Find where the given text appears and provide that cell's center as [x, y] coordinate. 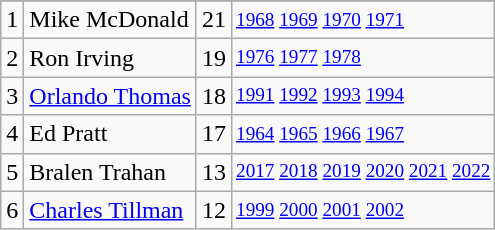
17 [214, 134]
Charles Tillman [110, 210]
1968 1969 1970 1971 [363, 20]
Ron Irving [110, 58]
1999 2000 2001 2002 [363, 210]
18 [214, 96]
Bralen Trahan [110, 172]
1976 1977 1978 [363, 58]
12 [214, 210]
1 [12, 20]
6 [12, 210]
Ed Pratt [110, 134]
21 [214, 20]
5 [12, 172]
1991 1992 1993 1994 [363, 96]
3 [12, 96]
4 [12, 134]
13 [214, 172]
Orlando Thomas [110, 96]
2017 2018 2019 2020 2021 2022 [363, 172]
19 [214, 58]
2 [12, 58]
Mike McDonald [110, 20]
1964 1965 1966 1967 [363, 134]
